Scan for the cell matching the given text and deliver its [X, Y] coordinate at center. 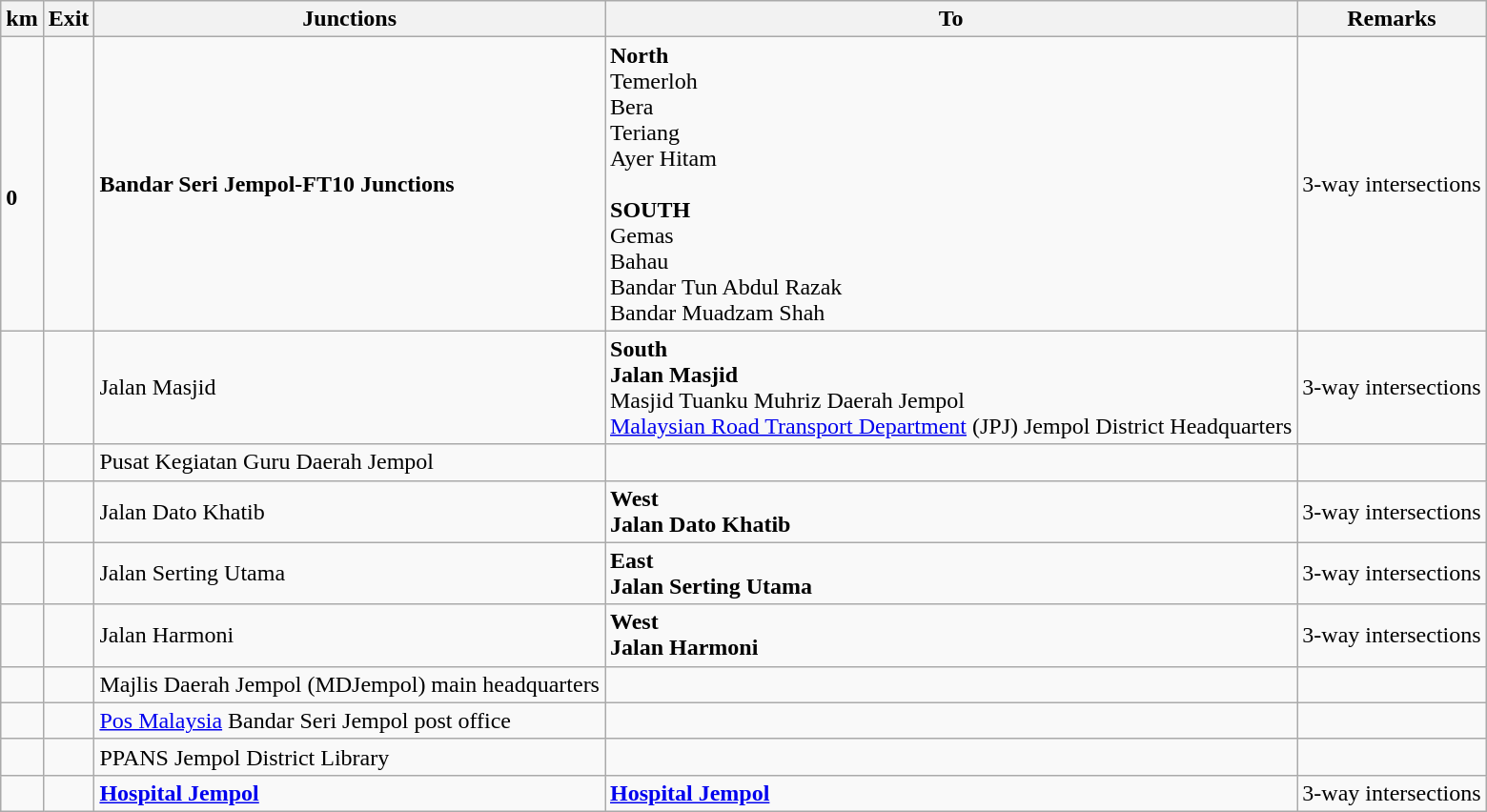
Jalan Serting Utama [350, 574]
North Temerloh Bera Teriang Ayer HitamSOUTH Gemas Bahau Bandar Tun Abdul Razak Bandar Muadzam Shah [950, 184]
Jalan Dato Khatib [350, 511]
PPANS Jempol District Library [350, 757]
Pos Malaysia Bandar Seri Jempol post office [350, 721]
SouthJalan MasjidMasjid Tuanku Muhriz Daerah Jempol Malaysian Road Transport Department (JPJ) Jempol District Headquarters [950, 387]
Pusat Kegiatan Guru Daerah Jempol [350, 462]
Bandar Seri Jempol-FT10 Junctions [350, 184]
EastJalan Serting Utama [950, 574]
Majlis Daerah Jempol (MDJempol) main headquarters [350, 684]
WestJalan Harmoni [950, 635]
WestJalan Dato Khatib [950, 511]
Remarks [1392, 19]
km [22, 19]
Exit [69, 19]
To [950, 19]
Jalan Harmoni [350, 635]
Jalan Masjid [350, 387]
Junctions [350, 19]
0 [22, 184]
